From the cell containing the given text, extract its center point as [X, Y] coordinate. 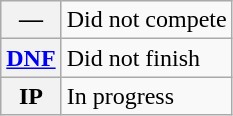
— [31, 20]
Did not compete [146, 20]
DNF [31, 58]
In progress [146, 96]
IP [31, 96]
Did not finish [146, 58]
